Capture the cell that displays the provided text and extract its [x, y] central coordinate. 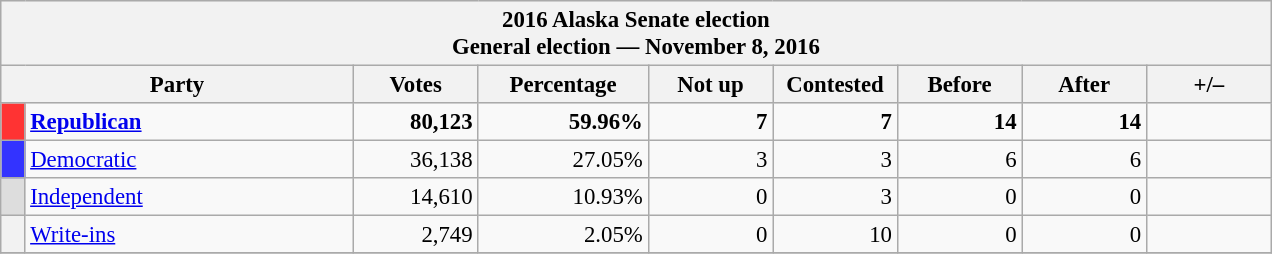
10 [836, 235]
Not up [710, 85]
Votes [416, 85]
Democratic [189, 160]
10.93% [563, 197]
2016 Alaska Senate electionGeneral election — November 8, 2016 [636, 34]
14,610 [416, 197]
2.05% [563, 235]
27.05% [563, 160]
2,749 [416, 235]
80,123 [416, 122]
Party [178, 85]
Independent [189, 197]
Percentage [563, 85]
Write-ins [189, 235]
Before [960, 85]
Republican [189, 122]
After [1084, 85]
59.96% [563, 122]
+/– [1208, 85]
36,138 [416, 160]
Contested [836, 85]
